From the cell containing the given text, extract its center point as [X, Y] coordinate. 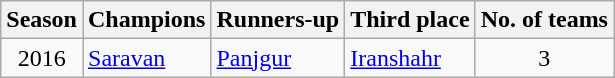
2016 [42, 58]
Saravan [146, 58]
3 [544, 58]
Runners-up [278, 20]
Champions [146, 20]
Iranshahr [410, 58]
Season [42, 20]
Panjgur [278, 58]
Third place [410, 20]
No. of teams [544, 20]
